Detect which cell encompasses the target text, then output its (x, y) center coordinate. 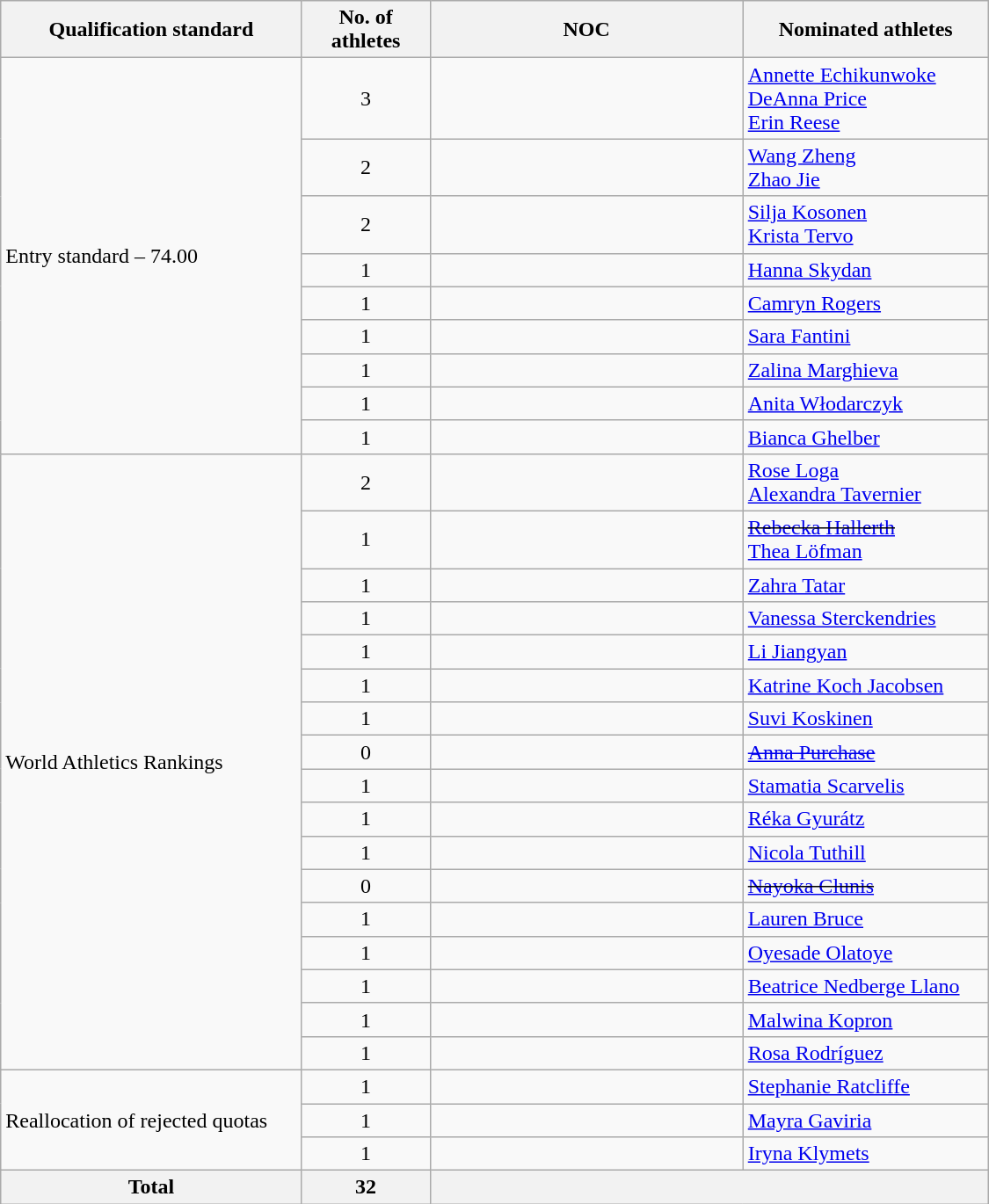
Sara Fantini (865, 337)
Lauren Bruce (865, 919)
Camryn Rogers (865, 303)
Nayoka Clunis (865, 886)
Entry standard – 74.00 (151, 257)
Anita Włodarczyk (865, 403)
Iryna Klymets (865, 1154)
Vanessa Sterckendries (865, 619)
Beatrice Nedberge Llano (865, 986)
Stamatia Scarvelis (865, 786)
Rebecka HallerthThea Löfman (865, 540)
Malwina Kopron (865, 1019)
Rose LogaAlexandra Tavernier (865, 482)
Rosa Rodríguez (865, 1053)
Li Jiangyan (865, 652)
Katrine Koch Jacobsen (865, 685)
Anna Purchase (865, 752)
Nominated athletes (865, 30)
32 (366, 1187)
Zahra Tatar (865, 584)
Annette EchikunwokeDeAnna PriceErin Reese (865, 98)
Total (151, 1187)
NOC (586, 30)
Silja KosonenKrista Tervo (865, 225)
Suvi Koskinen (865, 719)
Bianca Ghelber (865, 437)
Hanna Skydan (865, 270)
Oyesade Olatoye (865, 953)
Zalina Marghieva (865, 370)
Nicola Tuthill (865, 852)
Stephanie Ratcliffe (865, 1086)
Réka Gyurátz (865, 819)
Wang ZhengZhao Jie (865, 167)
World Athletics Rankings (151, 761)
Reallocation of rejected quotas (151, 1120)
Mayra Gaviria (865, 1121)
Qualification standard (151, 30)
3 (366, 98)
No. of athletes (366, 30)
